Detect which cell encompasses the target text, then output its [x, y] center coordinate. 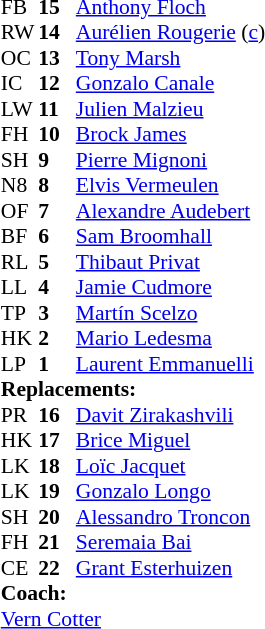
11 [57, 109]
Thibaut Privat [170, 262]
18 [57, 466]
13 [57, 58]
Brice Miguel [170, 441]
Alessandro Troncon [170, 517]
CE [20, 568]
Replacements: [133, 389]
22 [57, 568]
10 [57, 135]
Coach: [133, 593]
Brock James [170, 135]
Seremaia Bai [170, 543]
16 [57, 415]
7 [57, 211]
3 [57, 313]
RW [20, 33]
2 [57, 339]
20 [57, 517]
Grant Esterhuizen [170, 568]
Alexandre Audebert [170, 211]
Sam Broomhall [170, 237]
8 [57, 185]
14 [57, 33]
Gonzalo Longo [170, 491]
LL [20, 287]
BF [20, 237]
TP [20, 313]
Gonzalo Canale [170, 83]
5 [57, 262]
Julien Malzieu [170, 109]
9 [57, 160]
PR [20, 415]
Davit Zirakashvili [170, 415]
OF [20, 211]
LW [20, 109]
IC [20, 83]
Tony Marsh [170, 58]
21 [57, 543]
RL [20, 262]
6 [57, 237]
N8 [20, 185]
OC [20, 58]
17 [57, 441]
Aurélien Rougerie (c) [170, 33]
LP [20, 364]
19 [57, 491]
4 [57, 287]
1 [57, 364]
12 [57, 83]
Elvis Vermeulen [170, 185]
Mario Ledesma [170, 339]
Laurent Emmanuelli [170, 364]
Loïc Jacquet [170, 466]
Jamie Cudmore [170, 287]
Pierre Mignoni [170, 160]
Martín Scelzo [170, 313]
